For the text-containing cell, return its midpoint in [X, Y] coordinate format. 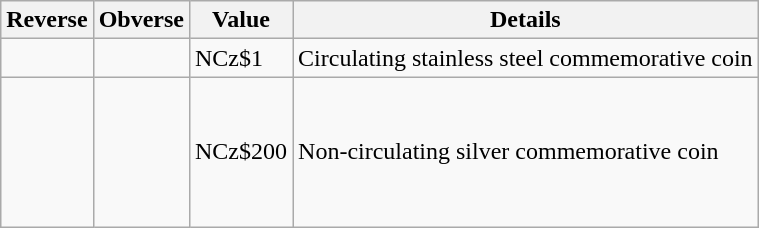
Details [526, 20]
Reverse [47, 20]
Non-circulating silver commemorative coin [526, 152]
NCz$200 [240, 152]
Obverse [141, 20]
NCz$1 [240, 58]
Value [240, 20]
Circulating stainless steel commemorative coin [526, 58]
